Identify which cell holds the provided text, then report its [x, y] central coordinate. 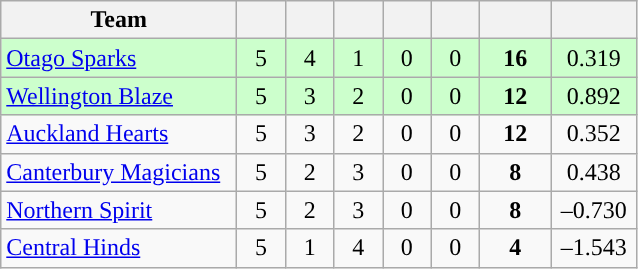
Auckland Hearts [119, 134]
0.352 [594, 134]
Wellington Blaze [119, 96]
–1.543 [594, 248]
Team [119, 20]
0.892 [594, 96]
Northern Spirit [119, 210]
Canterbury Magicians [119, 172]
0.438 [594, 172]
–0.730 [594, 210]
16 [516, 58]
0.319 [594, 58]
Otago Sparks [119, 58]
Central Hinds [119, 248]
